Locate the cell with the specified text and output its (X, Y) center coordinate. 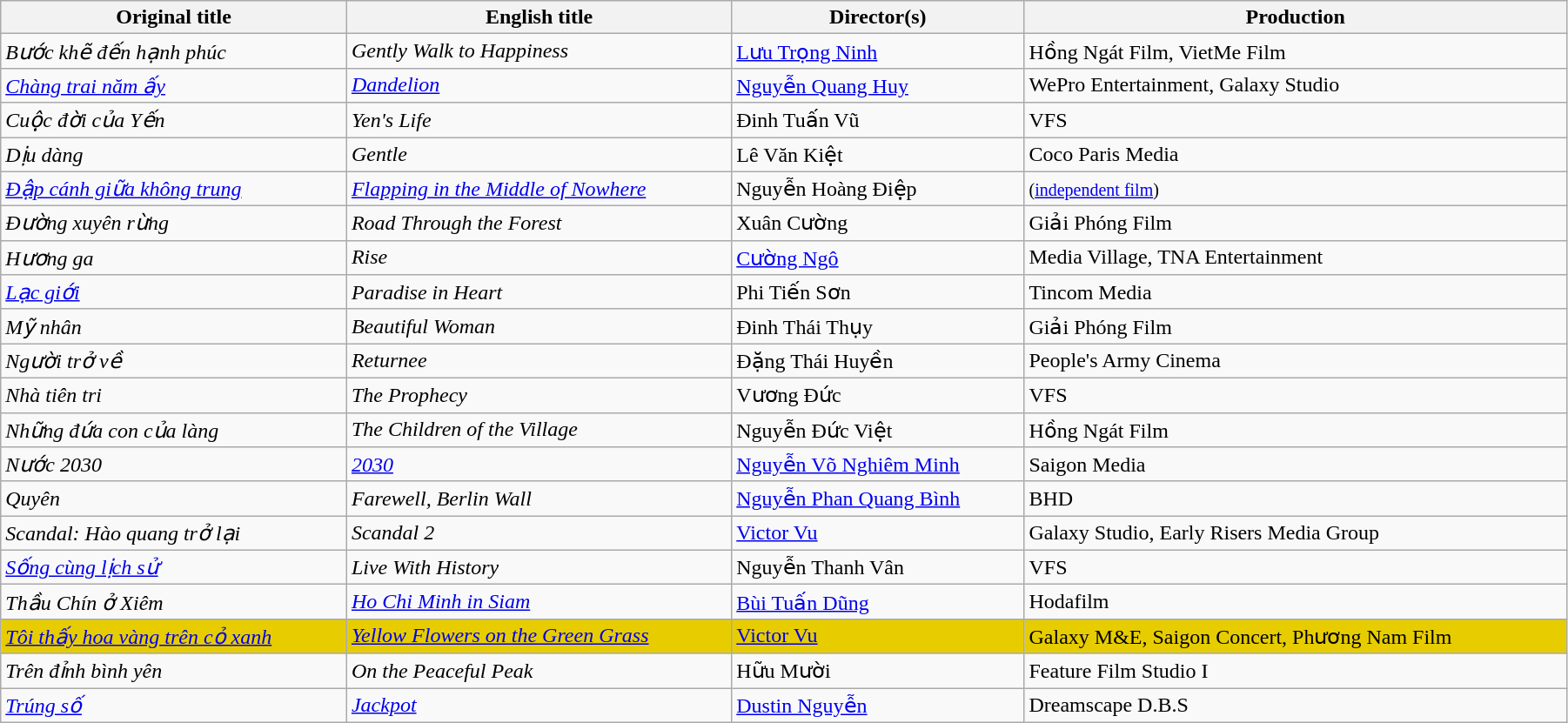
Nguyễn Hoàng Điệp (878, 189)
Hương ga (174, 258)
WePro Entertainment, Galaxy Studio (1295, 85)
Nguyễn Phan Quang Bình (878, 499)
Vương Đức (878, 395)
Coco Paris Media (1295, 155)
Bùi Tuấn Dũng (878, 602)
Director(s) (878, 17)
Nguyễn Thanh Vân (878, 567)
Hữu Mười (878, 671)
Gentle (539, 155)
On the Peaceful Peak (539, 671)
Ho Chi Minh in Siam (539, 602)
Tincom Media (1295, 292)
Saigon Media (1295, 465)
Đinh Tuấn Vũ (878, 120)
Hồng Ngát Film, VietMe Film (1295, 51)
BHD (1295, 499)
Original title (174, 17)
Nguyễn Đức Việt (878, 430)
Farewell, Berlin Wall (539, 499)
Trên đỉnh bình yên (174, 671)
Đường xuyên rừng (174, 224)
Sống cùng lịch sử (174, 567)
The Prophecy (539, 395)
Nguyễn Võ Nghiêm Minh (878, 465)
Mỹ nhân (174, 326)
Nhà tiên tri (174, 395)
People's Army Cinema (1295, 361)
Cuộc đời của Yến (174, 120)
Dịu dàng (174, 155)
Galaxy Studio, Early Risers Media Group (1295, 533)
Nguyễn Quang Huy (878, 85)
Hồng Ngát Film (1295, 430)
Chàng trai năm ấy (174, 85)
Quyên (174, 499)
2030 (539, 465)
Người trở về (174, 361)
Tôi thấy hoa vàng trên cỏ xanh (174, 636)
Dreamscape D.B.S (1295, 705)
Dustin Nguyễn (878, 705)
Feature Film Studio I (1295, 671)
Đập cánh giữa không trung (174, 189)
Yellow Flowers on the Green Grass (539, 636)
Nước 2030 (174, 465)
Lạc giới (174, 292)
Hodafilm (1295, 602)
Flapping in the Middle of Nowhere (539, 189)
Jackpot (539, 705)
Đặng Thái Huyền (878, 361)
Bước khẽ đến hạnh phúc (174, 51)
Đinh Thái Thụy (878, 326)
Road Through the Forest (539, 224)
Thầu Chín ở Xiêm (174, 602)
Những đứa con của làng (174, 430)
Dandelion (539, 85)
Lê Văn Kiệt (878, 155)
Production (1295, 17)
Phi Tiến Sơn (878, 292)
Yen's Life (539, 120)
The Children of the Village (539, 430)
Cường Ngô (878, 258)
Lưu Trọng Ninh (878, 51)
Media Village, TNA Entertainment (1295, 258)
Rise (539, 258)
Galaxy M&E, Saigon Concert, Phương Nam Film (1295, 636)
Beautiful Woman (539, 326)
English title (539, 17)
Scandal: Hào quang trở lại (174, 533)
Trúng số (174, 705)
Paradise in Heart (539, 292)
Gently Walk to Happiness (539, 51)
Returnee (539, 361)
Live With History (539, 567)
Xuân Cường (878, 224)
Scandal 2 (539, 533)
(independent film) (1295, 189)
